Capture the cell that displays the provided text and extract its (X, Y) central coordinate. 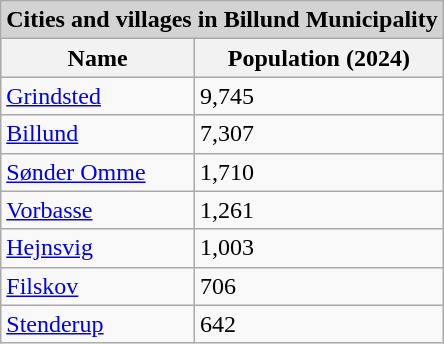
7,307 (318, 134)
Filskov (98, 286)
Cities and villages in Billund Municipality (222, 20)
Population (2024) (318, 58)
1,710 (318, 172)
1,003 (318, 248)
706 (318, 286)
Hejnsvig (98, 248)
Name (98, 58)
Grindsted (98, 96)
642 (318, 324)
Vorbasse (98, 210)
Stenderup (98, 324)
Sønder Omme (98, 172)
9,745 (318, 96)
Billund (98, 134)
1,261 (318, 210)
